Pinpoint the cell where the given text exists, returning its (X, Y) midpoint coordinate. 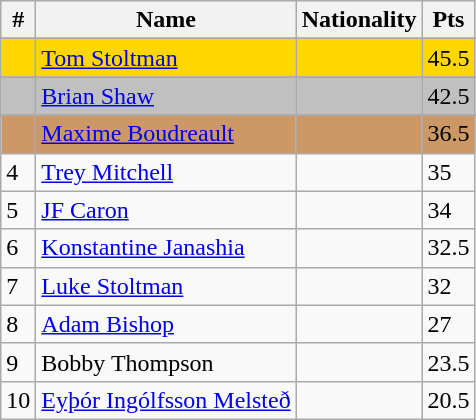
6 (18, 248)
Tom Stoltman (166, 58)
45.5 (448, 58)
8 (18, 324)
JF Caron (166, 210)
Maxime Boudreault (166, 134)
Name (166, 20)
36.5 (448, 134)
20.5 (448, 400)
27 (448, 324)
Pts (448, 20)
Brian Shaw (166, 96)
# (18, 20)
32.5 (448, 248)
10 (18, 400)
Nationality (359, 20)
34 (448, 210)
Konstantine Janashia (166, 248)
9 (18, 362)
Adam Bishop (166, 324)
Bobby Thompson (166, 362)
Luke Stoltman (166, 286)
7 (18, 286)
35 (448, 172)
4 (18, 172)
42.5 (448, 96)
23.5 (448, 362)
5 (18, 210)
32 (448, 286)
Eyþór Ingólfsson Melsteð (166, 400)
Trey Mitchell (166, 172)
